Search for the cell housing the specified text and yield its [x, y] center coordinate. 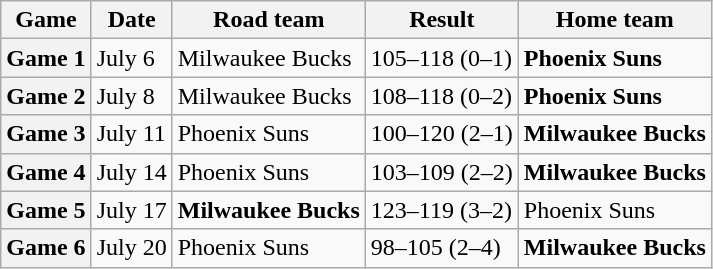
Game 2 [46, 96]
123–119 (3–2) [442, 210]
Game 4 [46, 172]
July 6 [132, 58]
Game 3 [46, 134]
Game 6 [46, 248]
Game 1 [46, 58]
Game 5 [46, 210]
July 14 [132, 172]
Date [132, 20]
100–120 (2–1) [442, 134]
Game [46, 20]
Home team [614, 20]
July 17 [132, 210]
103–109 (2–2) [442, 172]
Result [442, 20]
July 20 [132, 248]
July 11 [132, 134]
105–118 (0–1) [442, 58]
98–105 (2–4) [442, 248]
Road team [268, 20]
108–118 (0–2) [442, 96]
July 8 [132, 96]
